Identify which cell holds the provided text, then report its [x, y] central coordinate. 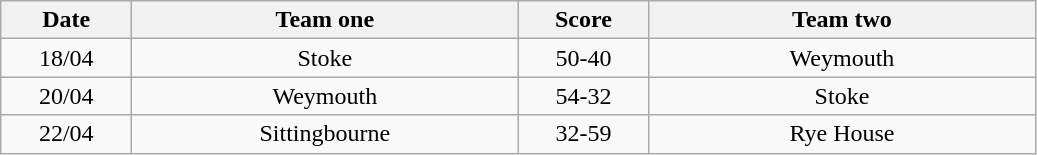
32-59 [584, 134]
54-32 [584, 96]
Sittingbourne [325, 134]
Team two [842, 20]
Rye House [842, 134]
20/04 [66, 96]
Date [66, 20]
22/04 [66, 134]
Score [584, 20]
Team one [325, 20]
18/04 [66, 58]
50-40 [584, 58]
